Find where the given text appears and provide that cell's center as [X, Y] coordinate. 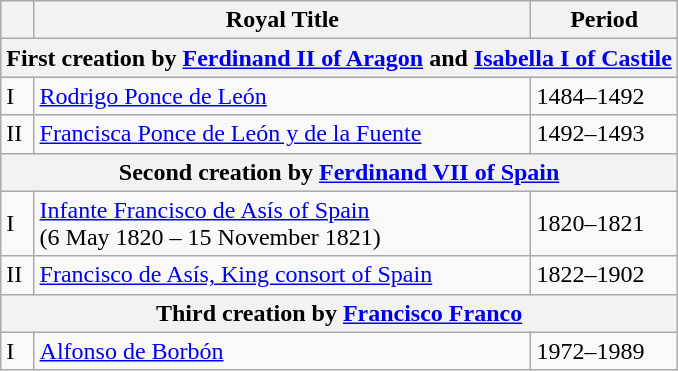
First creation by Ferdinand II of Aragon and Isabella I of Castile [340, 58]
1822–1902 [604, 275]
Period [604, 20]
1972–1989 [604, 351]
Second creation by Ferdinand VII of Spain [340, 172]
Francisca Ponce de León y de la Fuente [282, 134]
1484–1492 [604, 96]
1492–1493 [604, 134]
Francisco de Asís, King consort of Spain [282, 275]
Third creation by Francisco Franco [340, 313]
Rodrigo Ponce de León [282, 96]
Alfonso de Borbón [282, 351]
Infante Francisco de Asís of Spain (6 May 1820 – 15 November 1821) [282, 224]
Royal Title [282, 20]
1820–1821 [604, 224]
